Detect which cell encompasses the target text, then output its (x, y) center coordinate. 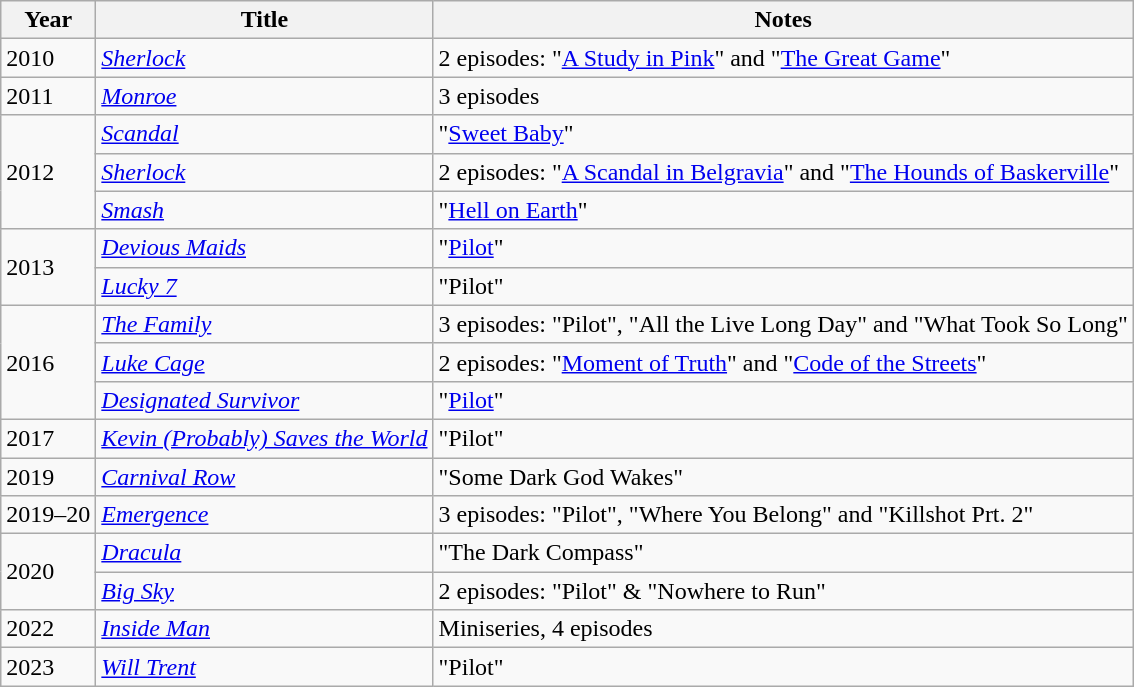
Miniseries, 4 episodes (783, 629)
3 episodes: "Pilot", "All the Live Long Day" and "What Took So Long" (783, 324)
Lucky 7 (264, 286)
Title (264, 20)
"Hell on Earth" (783, 210)
2012 (48, 172)
2023 (48, 667)
Scandal (264, 134)
"The Dark Compass" (783, 553)
2019 (48, 477)
Year (48, 20)
Carnival Row (264, 477)
"Some Dark God Wakes" (783, 477)
2017 (48, 438)
3 episodes (783, 96)
Monroe (264, 96)
2010 (48, 58)
Kevin (Probably) Saves the World (264, 438)
Dracula (264, 553)
3 episodes: "Pilot", "Where You Belong" and "Killshot Prt. 2" (783, 515)
Notes (783, 20)
Will Trent (264, 667)
2019–20 (48, 515)
2 episodes: "Pilot" & "Nowhere to Run" (783, 591)
2 episodes: "A Scandal in Belgravia" and "The Hounds of Baskerville" (783, 172)
2020 (48, 572)
Smash (264, 210)
Devious Maids (264, 248)
2013 (48, 267)
2 episodes: "Moment of Truth" and "Code of the Streets" (783, 362)
2 episodes: "A Study in Pink" and "The Great Game" (783, 58)
2011 (48, 96)
Designated Survivor (264, 400)
2016 (48, 362)
"Sweet Baby" (783, 134)
Luke Cage (264, 362)
Emergence (264, 515)
Inside Man (264, 629)
Big Sky (264, 591)
2022 (48, 629)
The Family (264, 324)
